Return the [X, Y] coordinate for the center point of the cell that contains the specified text.  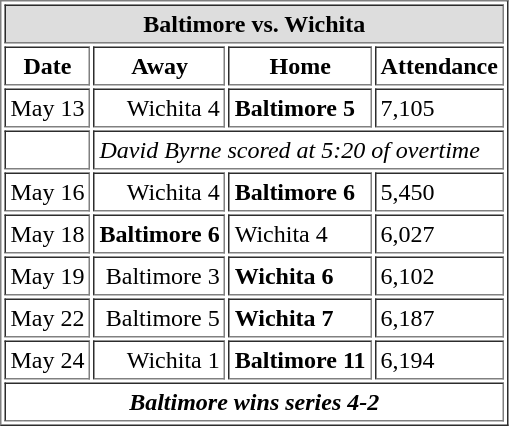
May 24 [47, 360]
7,105 [440, 108]
May 22 [47, 318]
5,450 [440, 192]
6,194 [440, 360]
David Byrne scored at 5:20 of overtime [298, 150]
May 16 [47, 192]
Home [300, 66]
Baltimore vs. Wichita [254, 24]
Wichita 7 [300, 318]
6,027 [440, 234]
6,102 [440, 276]
6,187 [440, 318]
Wichita 1 [159, 360]
Date [47, 66]
May 19 [47, 276]
Attendance [440, 66]
Baltimore 11 [300, 360]
May 13 [47, 108]
May 18 [47, 234]
Away [159, 66]
Wichita 6 [300, 276]
Baltimore wins series 4-2 [254, 402]
Baltimore 3 [159, 276]
